Capture the cell that displays the provided text and extract its (X, Y) central coordinate. 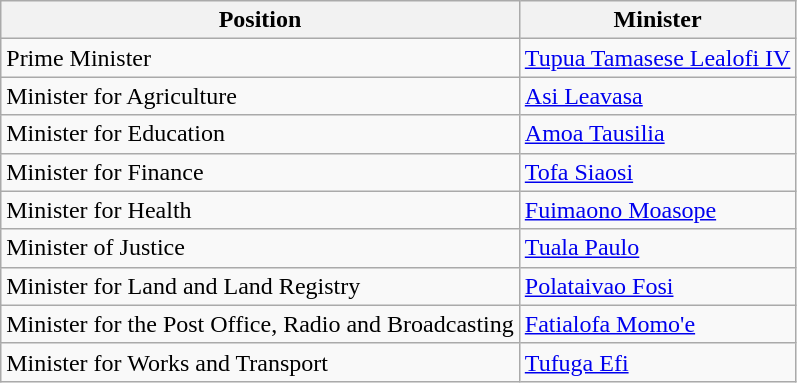
Tufuga Efi (658, 362)
Minister for Land and Land Registry (260, 286)
Asi Leavasa (658, 96)
Minister for Education (260, 134)
Prime Minister (260, 58)
Minister of Justice (260, 248)
Minister for Agriculture (260, 96)
Tupua Tamasese Lealofi IV (658, 58)
Minister for Finance (260, 172)
Amoa Tausilia (658, 134)
Minister (658, 20)
Tuala Paulo (658, 248)
Fuimaono Moasope (658, 210)
Minister for the Post Office, Radio and Broadcasting (260, 324)
Minister for Works and Transport (260, 362)
Polataivao Fosi (658, 286)
Fatialofa Momo'e (658, 324)
Position (260, 20)
Minister for Health (260, 210)
Tofa Siaosi (658, 172)
